Provide the [x, y] coordinate of the cell's center where the given text is located.  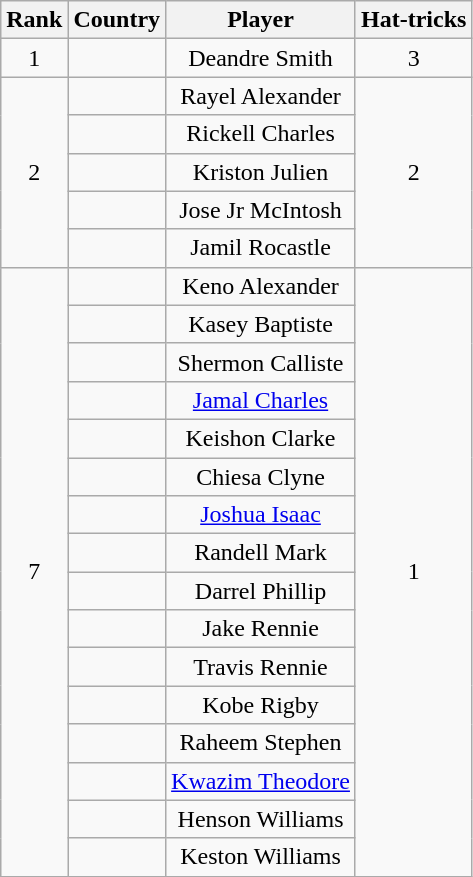
Keishon Clarke [261, 438]
Keston Williams [261, 857]
Chiesa Clyne [261, 477]
Player [261, 20]
Travis Rennie [261, 667]
3 [413, 58]
7 [34, 572]
Country [117, 20]
Hat-tricks [413, 20]
Kobe Rigby [261, 705]
Randell Mark [261, 553]
Shermon Calliste [261, 362]
Henson Williams [261, 819]
Deandre Smith [261, 58]
Raheem Stephen [261, 743]
Jamil Rocastle [261, 248]
Rayel Alexander [261, 96]
Rickell Charles [261, 134]
Joshua Isaac [261, 515]
Keno Alexander [261, 286]
Kasey Baptiste [261, 324]
Rank [34, 20]
Jose Jr McIntosh [261, 210]
Darrel Phillip [261, 591]
Jamal Charles [261, 400]
Kwazim Theodore [261, 781]
Kriston Julien [261, 172]
Jake Rennie [261, 629]
